Pinpoint the cell where the given text exists, returning its [X, Y] midpoint coordinate. 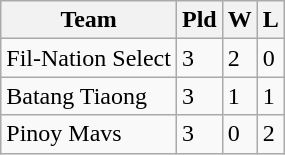
L [270, 20]
Batang Tiaong [89, 96]
W [240, 20]
Pinoy Mavs [89, 134]
Fil-Nation Select [89, 58]
Pld [199, 20]
Team [89, 20]
